Output the [x, y] coordinate of the center of the cell containing the given text.  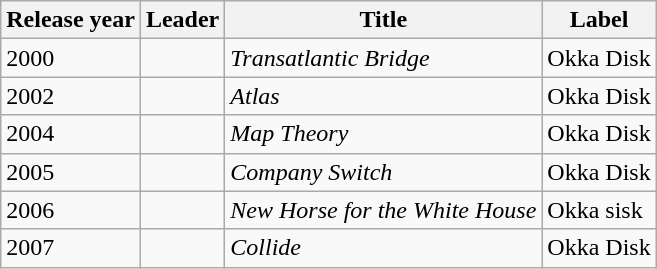
Title [384, 20]
Company Switch [384, 172]
2007 [71, 248]
Transatlantic Bridge [384, 58]
New Horse for the White House [384, 210]
2005 [71, 172]
Collide [384, 248]
Release year [71, 20]
Map Theory [384, 134]
2004 [71, 134]
2000 [71, 58]
Label [599, 20]
Leader [182, 20]
Atlas [384, 96]
2006 [71, 210]
Okka sisk [599, 210]
2002 [71, 96]
